Locate the cell with the specified text and output its (X, Y) center coordinate. 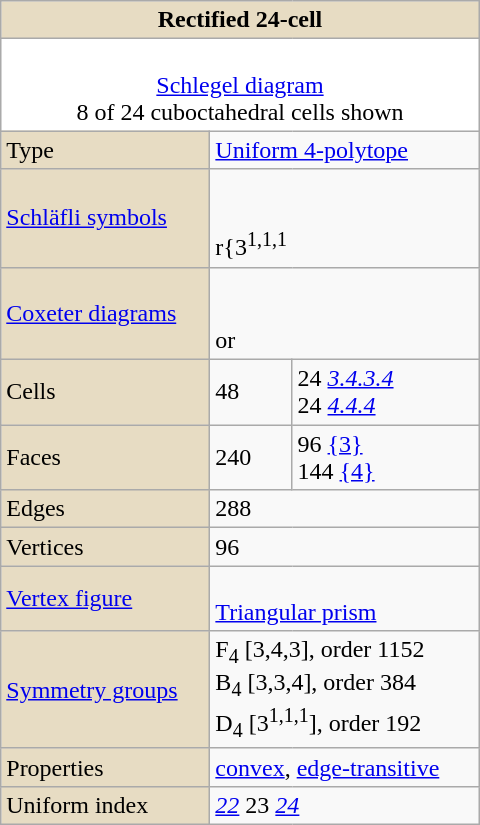
24 3.4.3.4 24 4.4.4 (386, 392)
22 23 24 (344, 805)
288 (344, 509)
or (344, 313)
48 (251, 392)
Faces (106, 458)
Uniform index (106, 805)
Edges (106, 509)
240 (251, 458)
96 {3}144 {4} (386, 458)
Schläfli symbols (106, 218)
Uniform 4-polytope (344, 150)
Schlegel diagram8 of 24 cuboctahedral cells shown (240, 85)
Type (106, 150)
Coxeter diagrams (106, 313)
Properties (106, 767)
Vertex figure (106, 598)
F4 [3,4,3], order 1152B4 [3,3,4], order 384D4 [31,1,1], order 192 (344, 690)
r{31,1,1 (344, 218)
96 (344, 547)
Triangular prism (344, 598)
Symmetry groups (106, 690)
convex, edge-transitive (344, 767)
Rectified 24-cell (240, 20)
Vertices (106, 547)
Cells (106, 392)
